Identify which cell holds the provided text, then report its (X, Y) central coordinate. 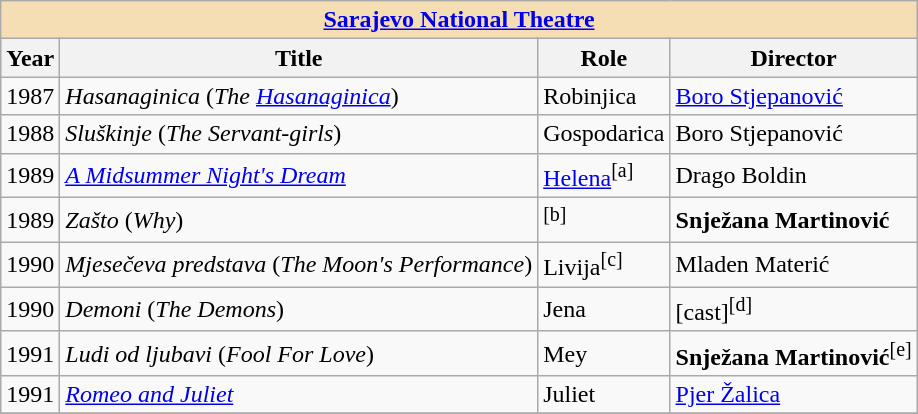
A Midsummer Night's Dream (299, 176)
Sarajevo National Theatre (459, 20)
Director (794, 58)
Sluškinje (The Servant-girls) (299, 134)
1987 (30, 96)
Mjesečeva predstava (The Moon's Performance) (299, 264)
Snježana Martinović (794, 220)
Drago Boldin (794, 176)
Juliet (604, 395)
Snježana Martinović[e] (794, 354)
Robinjica (604, 96)
Helena[a] (604, 176)
Gospodarica (604, 134)
Ludi od ljubavi (Fool For Love) (299, 354)
Role (604, 58)
Year (30, 58)
Jena (604, 310)
1988 (30, 134)
Mey (604, 354)
Mladen Materić (794, 264)
Hasanaginica (The Hasanaginica) (299, 96)
Romeo and Juliet (299, 395)
Livija[c] (604, 264)
Title (299, 58)
Pjer Žalica (794, 395)
Zašto (Why) (299, 220)
[cast][d] (794, 310)
[b] (604, 220)
Demoni (The Demons) (299, 310)
